Determine the (X, Y) coordinate at the center of the cell enclosing the given text.  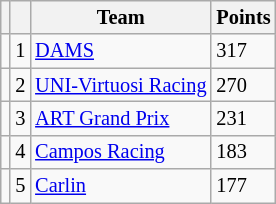
231 (243, 118)
ART Grand Prix (120, 118)
Points (243, 17)
DAMS (120, 51)
1 (20, 51)
2 (20, 85)
4 (20, 152)
Team (120, 17)
183 (243, 152)
270 (243, 85)
UNI-Virtuosi Racing (120, 85)
Carlin (120, 186)
177 (243, 186)
317 (243, 51)
5 (20, 186)
Campos Racing (120, 152)
3 (20, 118)
